Identify which cell holds the provided text, then report its [X, Y] central coordinate. 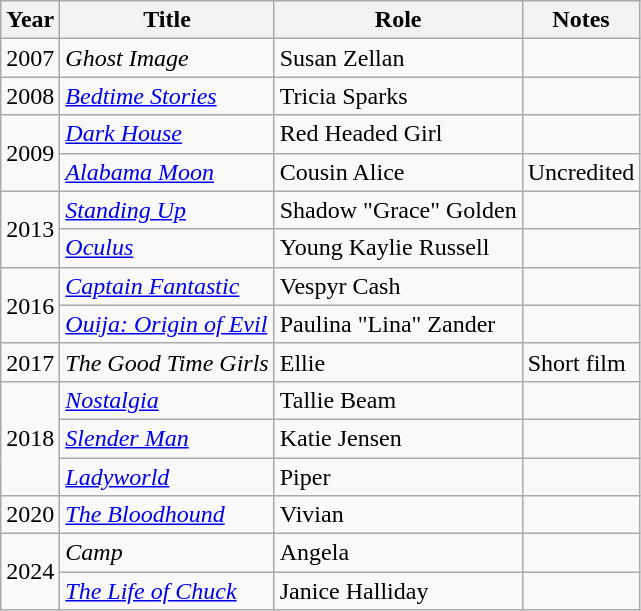
Paulina "Lina" Zander [398, 324]
Nostalgia [167, 400]
2008 [30, 96]
2007 [30, 58]
Alabama Moon [167, 172]
Red Headed Girl [398, 134]
Ghost Image [167, 58]
Tallie Beam [398, 400]
2017 [30, 362]
The Good Time Girls [167, 362]
Vespyr Cash [398, 286]
2013 [30, 229]
The Life of Chuck [167, 591]
Short film [581, 362]
Ouija: Origin of Evil [167, 324]
Role [398, 20]
2009 [30, 153]
Susan Zellan [398, 58]
Year [30, 20]
Ellie [398, 362]
Cousin Alice [398, 172]
Ladyworld [167, 477]
Piper [398, 477]
Katie Jensen [398, 438]
Bedtime Stories [167, 96]
Slender Man [167, 438]
Notes [581, 20]
2020 [30, 515]
2024 [30, 572]
Janice Halliday [398, 591]
Angela [398, 553]
Captain Fantastic [167, 286]
Standing Up [167, 210]
2016 [30, 305]
2018 [30, 438]
Oculus [167, 248]
Camp [167, 553]
Dark House [167, 134]
Vivian [398, 515]
Uncredited [581, 172]
Young Kaylie Russell [398, 248]
Title [167, 20]
Tricia Sparks [398, 96]
Shadow "Grace" Golden [398, 210]
The Bloodhound [167, 515]
